For the text-containing cell, return its midpoint in (x, y) coordinate format. 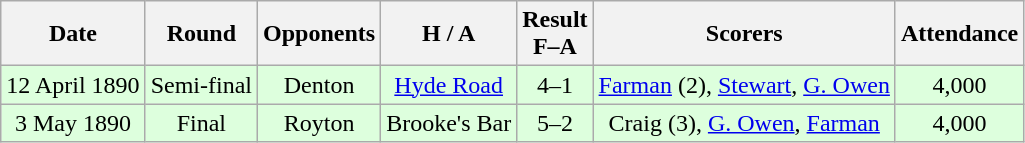
Scorers (744, 34)
Hyde Road (449, 85)
Denton (320, 85)
ResultF–A (555, 34)
Date (73, 34)
H / A (449, 34)
Attendance (959, 34)
3 May 1890 (73, 123)
Semi-final (201, 85)
Opponents (320, 34)
Craig (3), G. Owen, Farman (744, 123)
Farman (2), Stewart, G. Owen (744, 85)
Brooke's Bar (449, 123)
5–2 (555, 123)
Royton (320, 123)
12 April 1890 (73, 85)
4–1 (555, 85)
Final (201, 123)
Round (201, 34)
